Find where the given text appears and provide that cell's center as (x, y) coordinate. 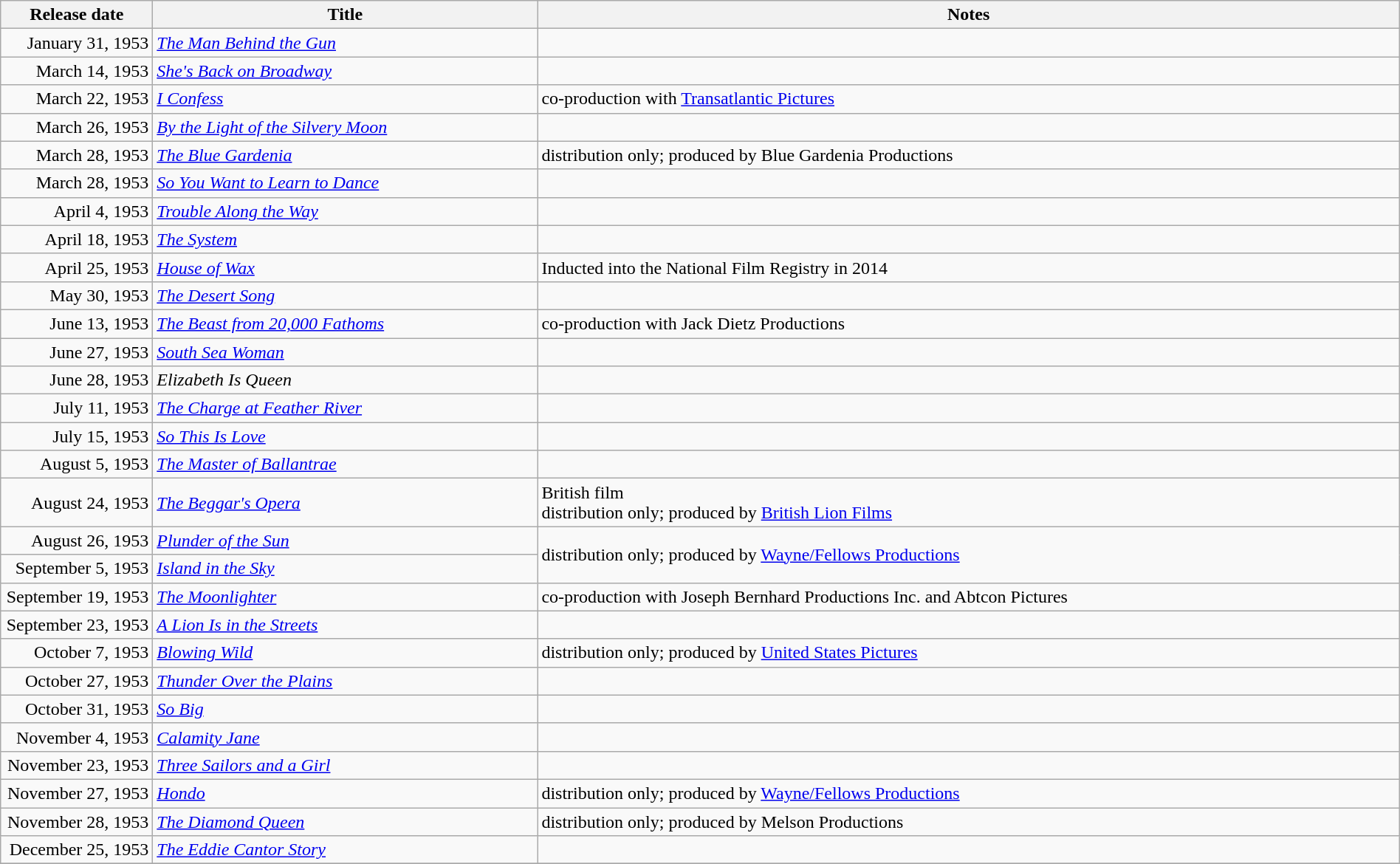
March 26, 1953 (77, 127)
October 27, 1953 (77, 681)
October 7, 1953 (77, 653)
April 4, 1953 (77, 211)
So You Want to Learn to Dance (346, 183)
November 27, 1953 (77, 793)
November 28, 1953 (77, 822)
Blowing Wild (346, 653)
I Confess (346, 99)
Elizabeth Is Queen (346, 380)
March 22, 1953 (77, 99)
The Charge at Feather River (346, 408)
July 15, 1953 (77, 436)
August 24, 1953 (77, 502)
Island in the Sky (346, 569)
House of Wax (346, 267)
distribution only; produced by United States Pictures (969, 653)
May 30, 1953 (77, 295)
Release date (77, 15)
October 31, 1953 (77, 709)
December 25, 1953 (77, 850)
co-production with Joseph Bernhard Productions Inc. and Abtcon Pictures (969, 597)
The Desert Song (346, 295)
September 23, 1953 (77, 625)
The Eddie Cantor Story (346, 850)
The System (346, 239)
Inducted into the National Film Registry in 2014 (969, 267)
Trouble Along the Way (346, 211)
The Moonlighter (346, 597)
January 31, 1953 (77, 43)
The Diamond Queen (346, 822)
November 4, 1953 (77, 737)
Thunder Over the Plains (346, 681)
co-production with Jack Dietz Productions (969, 323)
March 14, 1953 (77, 71)
April 25, 1953 (77, 267)
distribution only; produced by Melson Productions (969, 822)
The Blue Gardenia (346, 155)
Hondo (346, 793)
So Big (346, 709)
British filmdistribution only; produced by British Lion Films (969, 502)
September 19, 1953 (77, 597)
Three Sailors and a Girl (346, 765)
The Beggar's Opera (346, 502)
By the Light of the Silvery Moon (346, 127)
co-production with Transatlantic Pictures (969, 99)
April 18, 1953 (77, 239)
South Sea Woman (346, 352)
August 26, 1953 (77, 541)
Notes (969, 15)
August 5, 1953 (77, 464)
The Man Behind the Gun (346, 43)
So This Is Love (346, 436)
The Beast from 20,000 Fathoms (346, 323)
June 13, 1953 (77, 323)
distribution only; produced by Blue Gardenia Productions (969, 155)
September 5, 1953 (77, 569)
June 28, 1953 (77, 380)
Plunder of the Sun (346, 541)
Calamity Jane (346, 737)
June 27, 1953 (77, 352)
July 11, 1953 (77, 408)
She's Back on Broadway (346, 71)
The Master of Ballantrae (346, 464)
November 23, 1953 (77, 765)
A Lion Is in the Streets (346, 625)
Title (346, 15)
